From the cell containing the given text, extract its center point as [X, Y] coordinate. 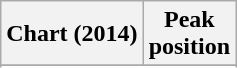
Peakposition [189, 34]
Chart (2014) [72, 34]
